Capture the cell that displays the provided text and extract its (X, Y) central coordinate. 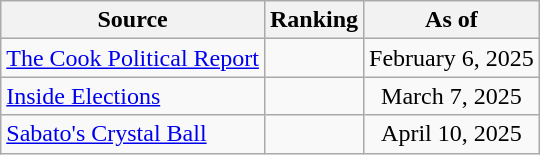
Source (133, 20)
Sabato's Crystal Ball (133, 134)
February 6, 2025 (452, 58)
As of (452, 20)
March 7, 2025 (452, 96)
Inside Elections (133, 96)
April 10, 2025 (452, 134)
The Cook Political Report (133, 58)
Ranking (314, 20)
